Return (x, y) of the center of cell containing provided text 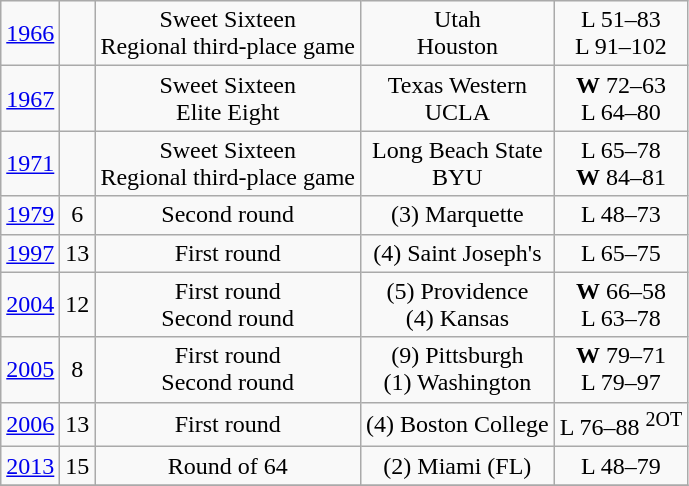
2013 (30, 466)
Texas WesternUCLA (458, 98)
Long Beach StateBYU (458, 164)
1966 (30, 34)
W 79–71L 79–97 (621, 370)
15 (78, 466)
12 (78, 304)
L 51–83L 91–102 (621, 34)
L 48–73 (621, 215)
8 (78, 370)
(5) Providence(4) Kansas (458, 304)
(4) Saint Joseph's (458, 253)
L 65–75 (621, 253)
W 72–63L 64–80 (621, 98)
2006 (30, 424)
L 65–78W 84–81 (621, 164)
Sweet SixteenElite Eight (228, 98)
1997 (30, 253)
(2) Miami (FL) (458, 466)
UtahHouston (458, 34)
(3) Marquette (458, 215)
1971 (30, 164)
Second round (228, 215)
L 48–79 (621, 466)
L 76–88 2OT (621, 424)
2004 (30, 304)
Round of 64 (228, 466)
6 (78, 215)
2005 (30, 370)
W 66–58L 63–78 (621, 304)
(4) Boston College (458, 424)
1967 (30, 98)
(9) Pittsburgh(1) Washington (458, 370)
1979 (30, 215)
